Find where the given text appears and provide that cell's center as [x, y] coordinate. 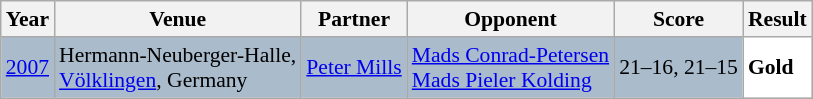
Hermann-Neuberger-Halle,Völklingen, Germany [178, 68]
Venue [178, 19]
21–16, 21–15 [678, 68]
2007 [28, 68]
Score [678, 19]
Mads Conrad-Petersen Mads Pieler Kolding [510, 68]
Year [28, 19]
Gold [778, 68]
Partner [354, 19]
Opponent [510, 19]
Result [778, 19]
Peter Mills [354, 68]
